Extract the [X, Y] coordinate from the center of the cell holding the provided text.  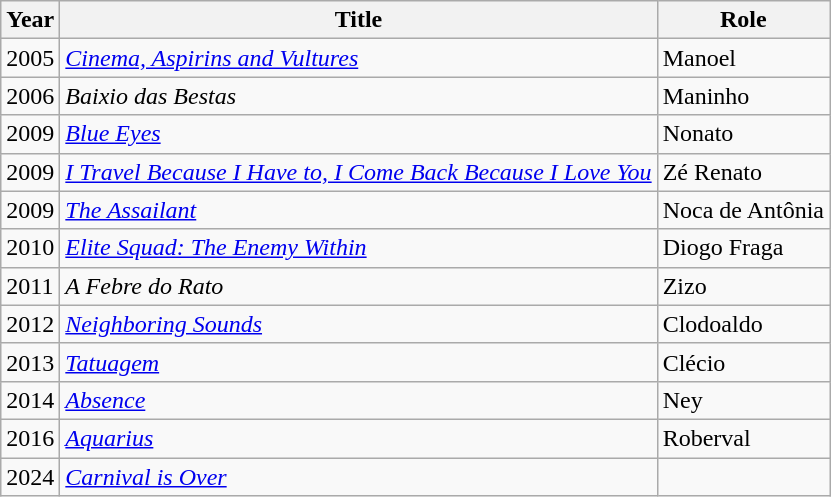
2006 [30, 96]
Noca de Antônia [743, 210]
Neighboring Sounds [358, 324]
2014 [30, 400]
A Febre do Rato [358, 286]
Ney [743, 400]
The Assailant [358, 210]
Tatuagem [358, 362]
Roberval [743, 438]
Diogo Fraga [743, 248]
Clodoaldo [743, 324]
Zizo [743, 286]
2011 [30, 286]
2010 [30, 248]
Maninho [743, 96]
Elite Squad: The Enemy Within [358, 248]
Carnival is Over [358, 477]
Year [30, 20]
Title [358, 20]
Role [743, 20]
I Travel Because I Have to, I Come Back Because I Love You [358, 172]
2013 [30, 362]
Baixio das Bestas [358, 96]
Nonato [743, 134]
2012 [30, 324]
Aquarius [358, 438]
Clécio [743, 362]
2016 [30, 438]
Absence [358, 400]
Manoel [743, 58]
2024 [30, 477]
Cinema, Aspirins and Vultures [358, 58]
Blue Eyes [358, 134]
Zé Renato [743, 172]
2005 [30, 58]
